Scan for the cell matching the given text and deliver its (X, Y) coordinate at center. 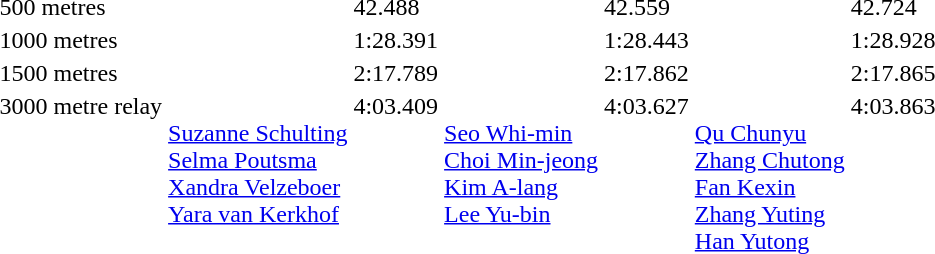
2:17.789 (396, 73)
1:28.443 (647, 40)
1:28.391 (396, 40)
2:17.862 (647, 73)
